Extract the (X, Y) coordinate from the center of the cell holding the provided text.  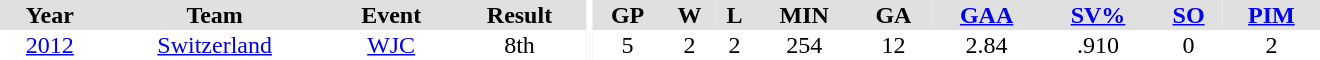
GA (893, 15)
Result (520, 15)
SV% (1098, 15)
Team (215, 15)
GP (628, 15)
SO (1188, 15)
2.84 (987, 45)
Event (392, 15)
WJC (392, 45)
8th (520, 45)
254 (804, 45)
0 (1188, 45)
Year (50, 15)
.910 (1098, 45)
12 (893, 45)
5 (628, 45)
L (734, 15)
W (690, 15)
PIM (1272, 15)
GAA (987, 15)
2012 (50, 45)
MIN (804, 15)
Switzerland (215, 45)
